Determine the [X, Y] coordinate at the center of the cell enclosing the given text.  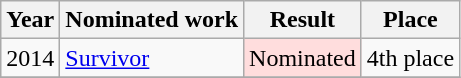
Place [410, 20]
Nominated work [152, 20]
Year [30, 20]
Survivor [152, 58]
2014 [30, 58]
4th place [410, 58]
Result [303, 20]
Nominated [303, 58]
